Return the (x, y) coordinate for the center point of the cell that contains the specified text.  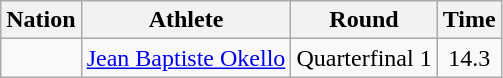
Round (364, 20)
14.3 (469, 58)
Nation (41, 20)
Athlete (186, 20)
Jean Baptiste Okello (186, 58)
Time (469, 20)
Quarterfinal 1 (364, 58)
